Detect which cell encompasses the target text, then output its [x, y] center coordinate. 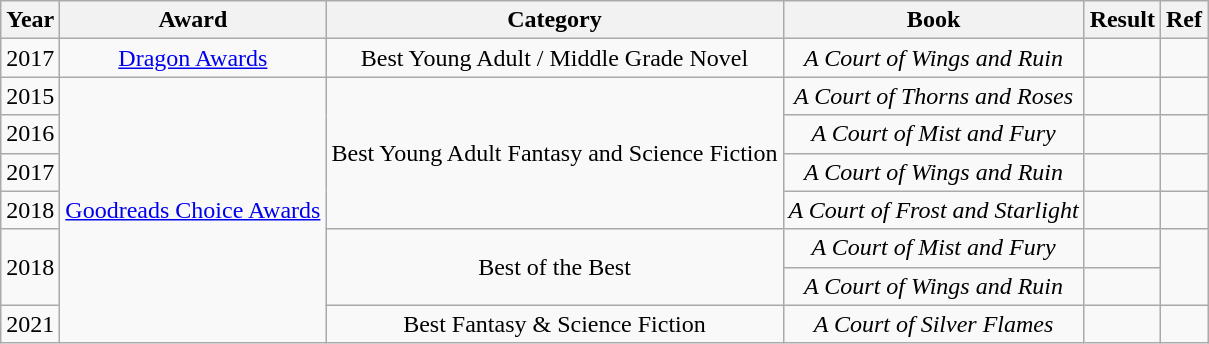
Result [1122, 20]
Best Young Adult / Middle Grade Novel [554, 58]
Dragon Awards [193, 58]
A Court of Frost and Starlight [934, 210]
Best Fantasy & Science Fiction [554, 324]
2016 [30, 134]
Book [934, 20]
2021 [30, 324]
Best Young Adult Fantasy and Science Fiction [554, 153]
Goodreads Choice Awards [193, 210]
Ref [1184, 20]
Year [30, 20]
Category [554, 20]
A Court of Silver Flames [934, 324]
A Court of Thorns and Roses [934, 96]
2015 [30, 96]
Award [193, 20]
Best of the Best [554, 267]
